Output the (X, Y) coordinate of the center of the cell containing the given text.  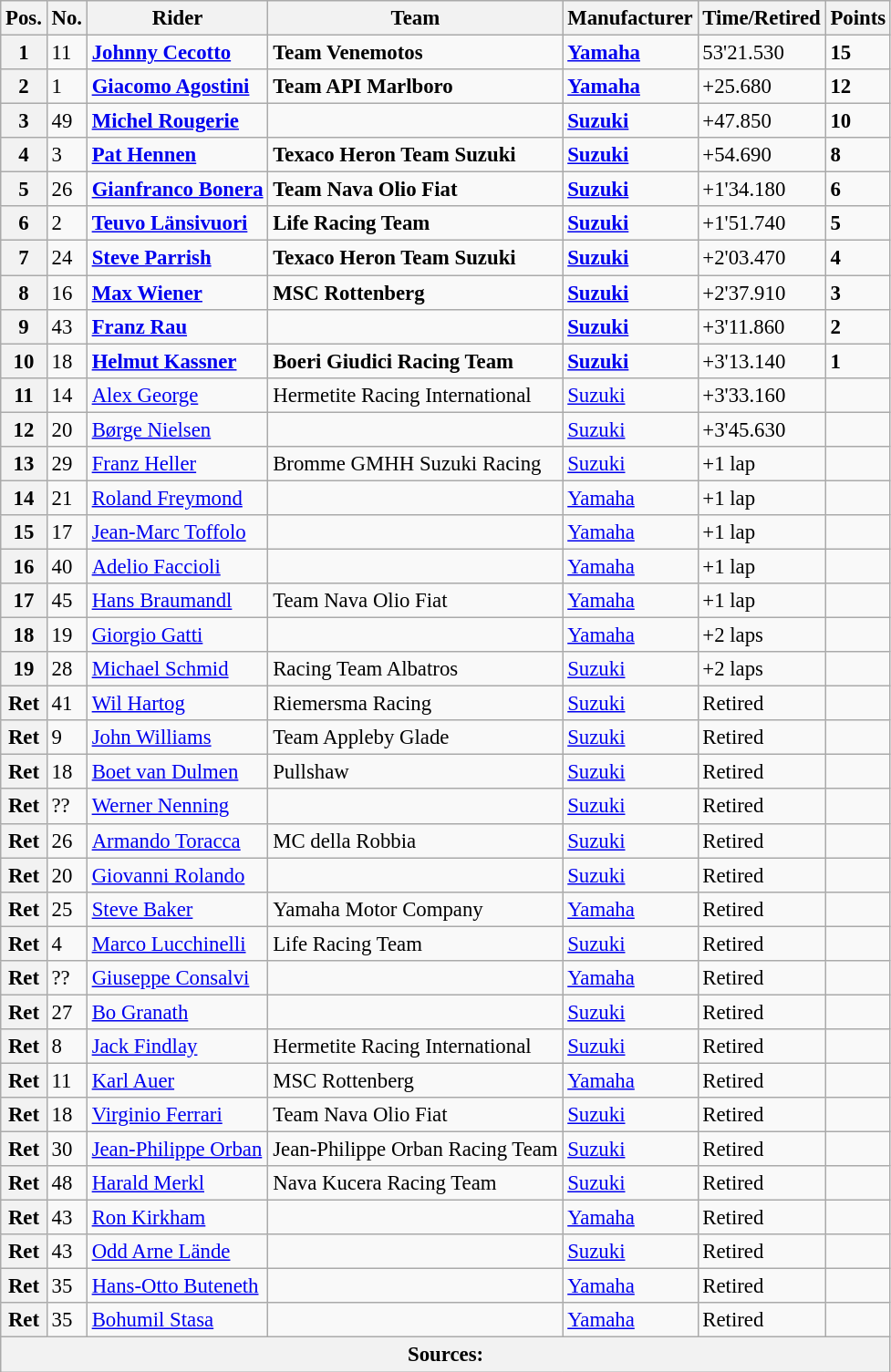
Giuseppe Consalvi (177, 978)
Nava Kucera Racing Team (416, 1183)
Roland Freymond (177, 498)
Racing Team Albatros (416, 669)
Pos. (24, 18)
+1'34.180 (761, 190)
John Williams (177, 738)
Points (857, 18)
Time/Retired (761, 18)
Franz Heller (177, 464)
Michel Rougerie (177, 121)
Werner Nenning (177, 807)
Boeri Giudici Racing Team (416, 361)
Jean-Philippe Orban Racing Team (416, 1150)
40 (67, 566)
Michael Schmid (177, 669)
29 (67, 464)
27 (67, 1012)
+3'45.630 (761, 429)
No. (67, 18)
Jack Findlay (177, 1047)
25 (67, 909)
Virginio Ferrari (177, 1115)
Team (416, 18)
Max Wiener (177, 293)
Giacomo Agostini (177, 87)
Odd Arne Lände (177, 1252)
Johnny Cecotto (177, 53)
49 (67, 121)
48 (67, 1183)
24 (67, 258)
21 (67, 498)
Jean-Marc Toffolo (177, 532)
+2'03.470 (761, 258)
Teuvo Länsivuori (177, 223)
Yamaha Motor Company (416, 909)
41 (67, 704)
Hans-Otto Buteneth (177, 1286)
13 (24, 464)
Bo Granath (177, 1012)
Team Venemotos (416, 53)
Marco Lucchinelli (177, 944)
Bohumil Stasa (177, 1321)
+3'11.860 (761, 326)
+54.690 (761, 155)
Børge Nielsen (177, 429)
Ron Kirkham (177, 1218)
Bromme GMHH Suzuki Racing (416, 464)
+3'33.160 (761, 395)
Team API Marlboro (416, 87)
Steve Baker (177, 909)
28 (67, 669)
+47.850 (761, 121)
Team Appleby Glade (416, 738)
Giovanni Rolando (177, 875)
Pullshaw (416, 772)
Riemersma Racing (416, 704)
Armando Toracca (177, 841)
Helmut Kassner (177, 361)
Franz Rau (177, 326)
30 (67, 1150)
Hans Braumandl (177, 601)
Giorgio Gatti (177, 635)
Alex George (177, 395)
+2'37.910 (761, 293)
53'21.530 (761, 53)
Harald Merkl (177, 1183)
MC della Robbia (416, 841)
Jean-Philippe Orban (177, 1150)
+25.680 (761, 87)
Rider (177, 18)
Manufacturer (630, 18)
+1'51.740 (761, 223)
Gianfranco Bonera (177, 190)
45 (67, 601)
+3'13.140 (761, 361)
Sources: (446, 1355)
Wil Hartog (177, 704)
Karl Auer (177, 1080)
7 (24, 258)
Steve Parrish (177, 258)
Adelio Faccioli (177, 566)
Pat Hennen (177, 155)
Boet van Dulmen (177, 772)
